Pinpoint the cell where the given text exists, returning its (x, y) midpoint coordinate. 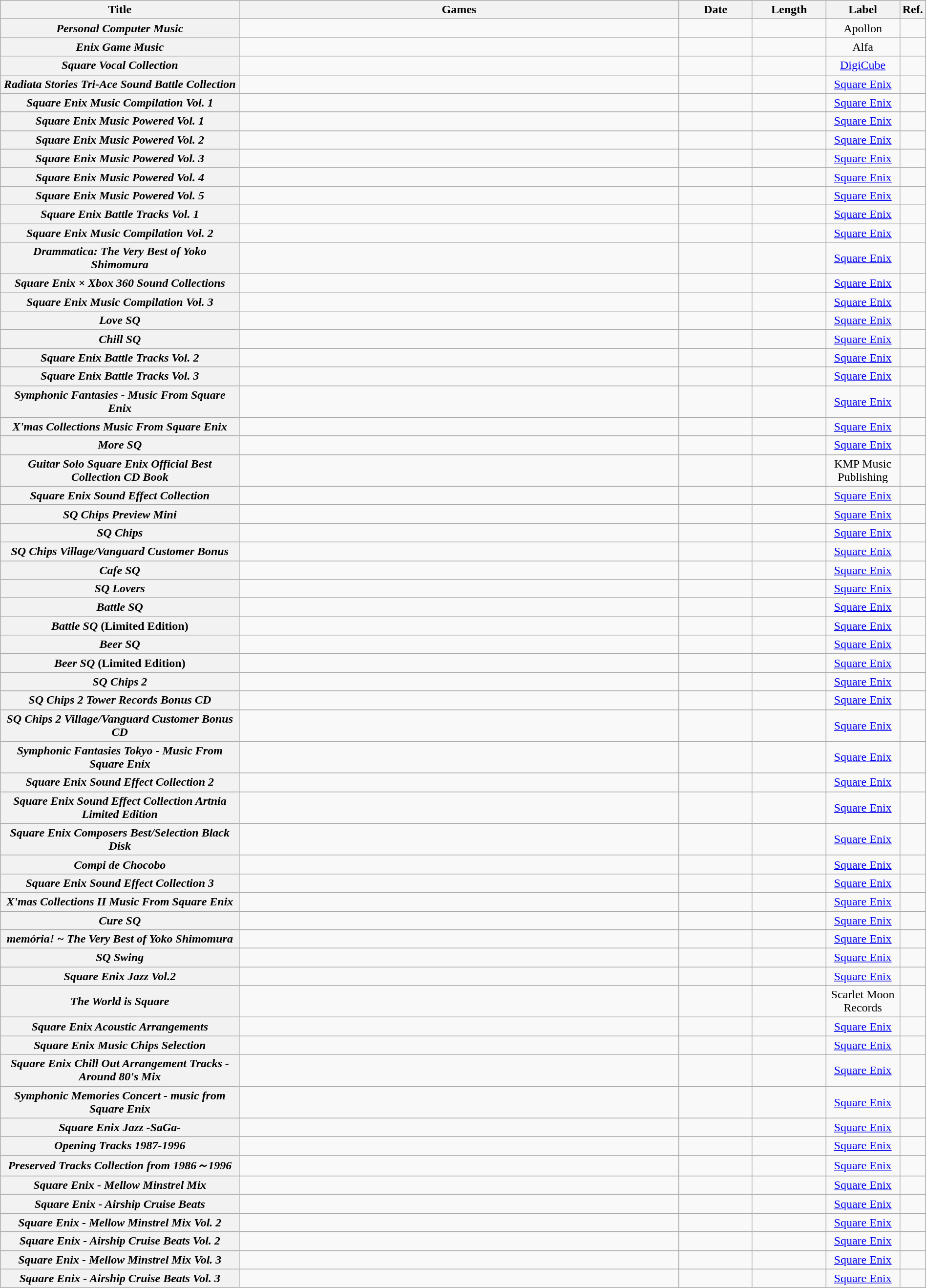
memória! ~ The Very Best of Yoko Shimomura (120, 939)
Square Enix - Mellow Minstrel Mix Vol. 2 (120, 1223)
Personal Computer Music (120, 28)
Square Enix Music Chips Selection (120, 1045)
Square Enix × Xbox 360 Sound Collections (120, 283)
Length (789, 10)
Square Enix Acoustic Arrangements (120, 1027)
Square Enix Jazz Vol.2 (120, 976)
Square Enix Sound Effect Collection Artnia Limited Edition (120, 807)
Square Enix Music Powered Vol. 5 (120, 195)
Square Enix Battle Tracks Vol. 1 (120, 214)
Guitar Solo Square Enix Official Best Collection CD Book (120, 470)
Label (863, 10)
Square Enix Jazz -SaGa- (120, 1127)
Title (120, 10)
Square Enix Battle Tracks Vol. 2 (120, 358)
The World is Square (120, 1002)
Scarlet Moon Records (863, 1002)
X'mas Collections II Music From Square Enix (120, 902)
SQ Swing (120, 958)
Drammatica: The Very Best of Yoko Shimomura (120, 258)
Square Enix Sound Effect Collection 2 (120, 782)
Square Enix - Mellow Minstrel Mix Vol. 3 (120, 1260)
SQ Chips 2 Tower Records Bonus CD (120, 700)
Square Enix Battle Tracks Vol. 3 (120, 376)
KMP Music Publishing (863, 470)
Opening Tracks 1987-1996 (120, 1146)
Cure SQ (120, 920)
Beer SQ (120, 644)
Alfa (863, 47)
Battle SQ (Limited Edition) (120, 626)
Games (459, 10)
X'mas Collections Music From Square Enix (120, 427)
Battle SQ (120, 607)
Symphonic Fantasies - Music From Square Enix (120, 402)
SQ Lovers (120, 589)
More SQ (120, 445)
Square Enix Chill Out Arrangement Tracks - Around 80's Mix (120, 1070)
DigiCube (863, 65)
Square Enix - Airship Cruise Beats Vol. 3 (120, 1278)
Chill SQ (120, 339)
Square Enix Music Powered Vol. 2 (120, 140)
Square Enix Music Powered Vol. 4 (120, 177)
Compi de Chocobo (120, 864)
SQ Chips Village/Vanguard Customer Bonus (120, 551)
Square Enix Music Compilation Vol. 3 (120, 302)
Ref. (912, 10)
Preserved Tracks Collection from 1986～1996 (120, 1166)
Symphonic Fantasies Tokyo - Music From Square Enix (120, 757)
Symphonic Memories Concert - music from Square Enix (120, 1102)
Square Enix Music Powered Vol. 3 (120, 158)
Radiata Stories Tri-Ace Sound Battle Collection (120, 84)
Square Enix Music Powered Vol. 1 (120, 121)
Love SQ (120, 321)
Apollon (863, 28)
Square Enix Sound Effect Collection 3 (120, 883)
Square Vocal Collection (120, 65)
Square Enix Composers Best/Selection Black Disk (120, 839)
Square Enix - Airship Cruise Beats Vol. 2 (120, 1241)
SQ Chips (120, 533)
SQ Chips Preview Mini (120, 514)
Square Enix - Airship Cruise Beats (120, 1204)
Square Enix Music Compilation Vol. 2 (120, 233)
Beer SQ (Limited Edition) (120, 663)
SQ Chips 2 (120, 682)
Date (716, 10)
Square Enix - Mellow Minstrel Mix (120, 1185)
Enix Game Music (120, 47)
Square Enix Sound Effect Collection (120, 495)
Cafe SQ (120, 570)
Square Enix Music Compilation Vol. 1 (120, 103)
SQ Chips 2 Village/Vanguard Customer Bonus CD (120, 725)
